Identify which cell holds the provided text, then report its (x, y) central coordinate. 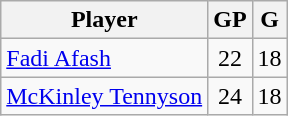
Player (104, 20)
G (270, 20)
Fadi Afash (104, 58)
24 (230, 96)
22 (230, 58)
McKinley Tennyson (104, 96)
GP (230, 20)
